Locate the cell with the specified text and output its (X, Y) center coordinate. 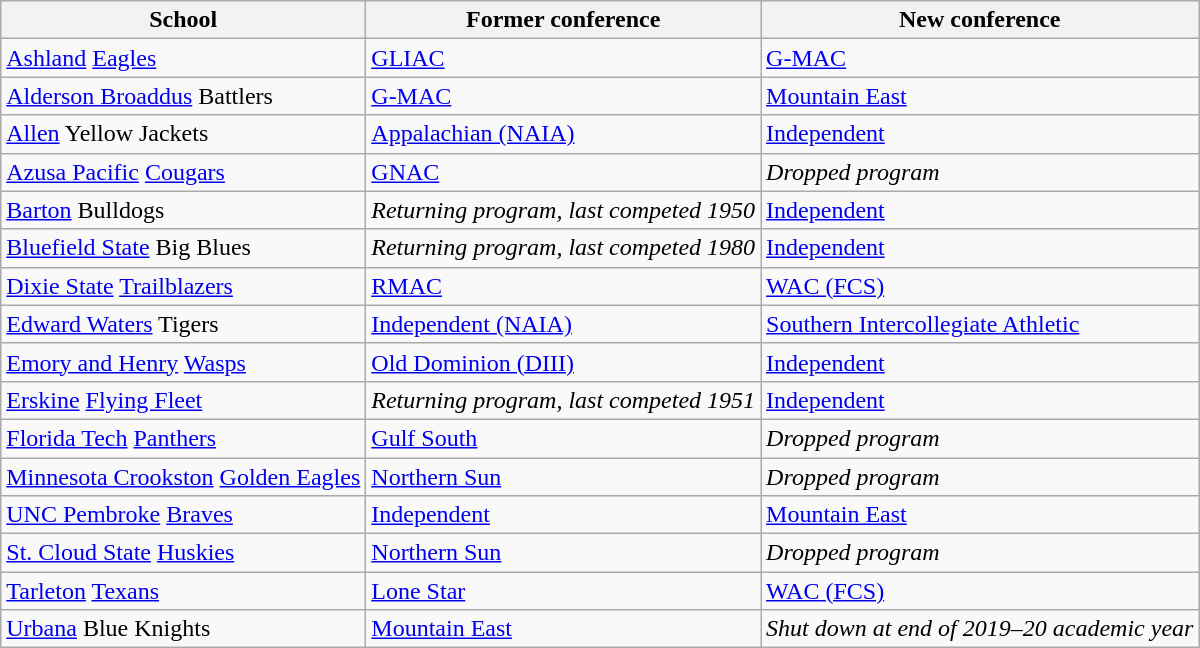
School (184, 20)
Allen Yellow Jackets (184, 134)
UNC Pembroke Braves (184, 515)
GLIAC (564, 58)
Gulf South (564, 438)
Returning program, last competed 1950 (564, 210)
Azusa Pacific Cougars (184, 172)
Ashland Eagles (184, 58)
Appalachian (NAIA) (564, 134)
Shut down at end of 2019–20 academic year (980, 629)
Alderson Broaddus Battlers (184, 96)
GNAC (564, 172)
Old Dominion (DIII) (564, 362)
Edward Waters Tigers (184, 324)
RMAC (564, 286)
Urbana Blue Knights (184, 629)
Former conference (564, 20)
Lone Star (564, 591)
Southern Intercollegiate Athletic (980, 324)
St. Cloud State Huskies (184, 553)
Tarleton Texans (184, 591)
Minnesota Crookston Golden Eagles (184, 477)
Dixie State Trailblazers (184, 286)
Returning program, last competed 1980 (564, 248)
Bluefield State Big Blues (184, 248)
Erskine Flying Fleet (184, 400)
Emory and Henry Wasps (184, 362)
Barton Bulldogs (184, 210)
Returning program, last competed 1951 (564, 400)
New conference (980, 20)
Independent (NAIA) (564, 324)
Florida Tech Panthers (184, 438)
